Capture the cell that displays the provided text and extract its [X, Y] central coordinate. 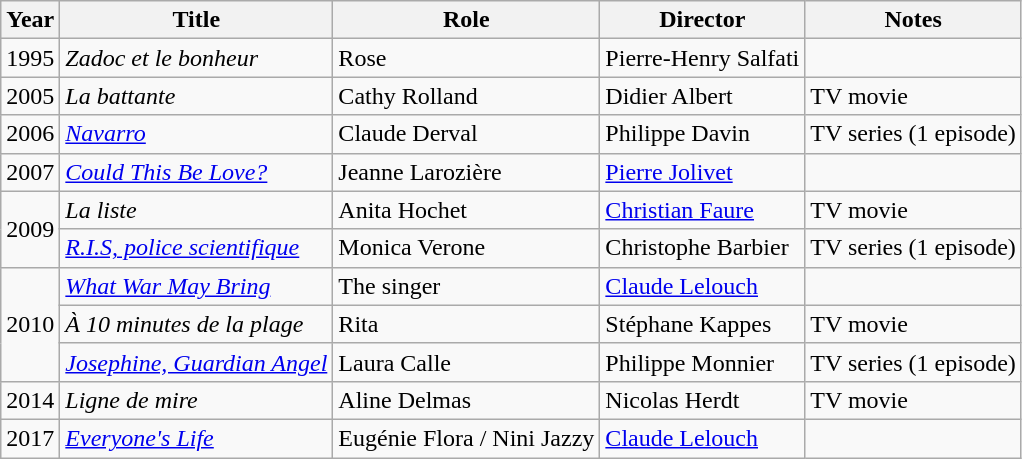
2014 [30, 400]
2006 [30, 134]
Stéphane Kappes [702, 324]
Could This Be Love? [196, 172]
Navarro [196, 134]
La battante [196, 96]
Didier Albert [702, 96]
1995 [30, 58]
Philippe Monnier [702, 362]
Josephine, Guardian Angel [196, 362]
The singer [466, 286]
Rose [466, 58]
Monica Verone [466, 248]
Aline Delmas [466, 400]
2010 [30, 324]
R.I.S, police scientifique [196, 248]
Christophe Barbier [702, 248]
2005 [30, 96]
Cathy Rolland [466, 96]
Title [196, 20]
2007 [30, 172]
À 10 minutes de la plage [196, 324]
Zadoc et le bonheur [196, 58]
Jeanne Larozière [466, 172]
Anita Hochet [466, 210]
La liste [196, 210]
Laura Calle [466, 362]
Christian Faure [702, 210]
Rita [466, 324]
2017 [30, 438]
Philippe Davin [702, 134]
Year [30, 20]
Ligne de mire [196, 400]
Nicolas Herdt [702, 400]
Claude Derval [466, 134]
Role [466, 20]
What War May Bring [196, 286]
Pierre Jolivet [702, 172]
Pierre-Henry Salfati [702, 58]
2009 [30, 229]
Notes [914, 20]
Eugénie Flora / Nini Jazzy [466, 438]
Everyone's Life [196, 438]
Director [702, 20]
